Scan for the cell matching the given text and deliver its (X, Y) coordinate at center. 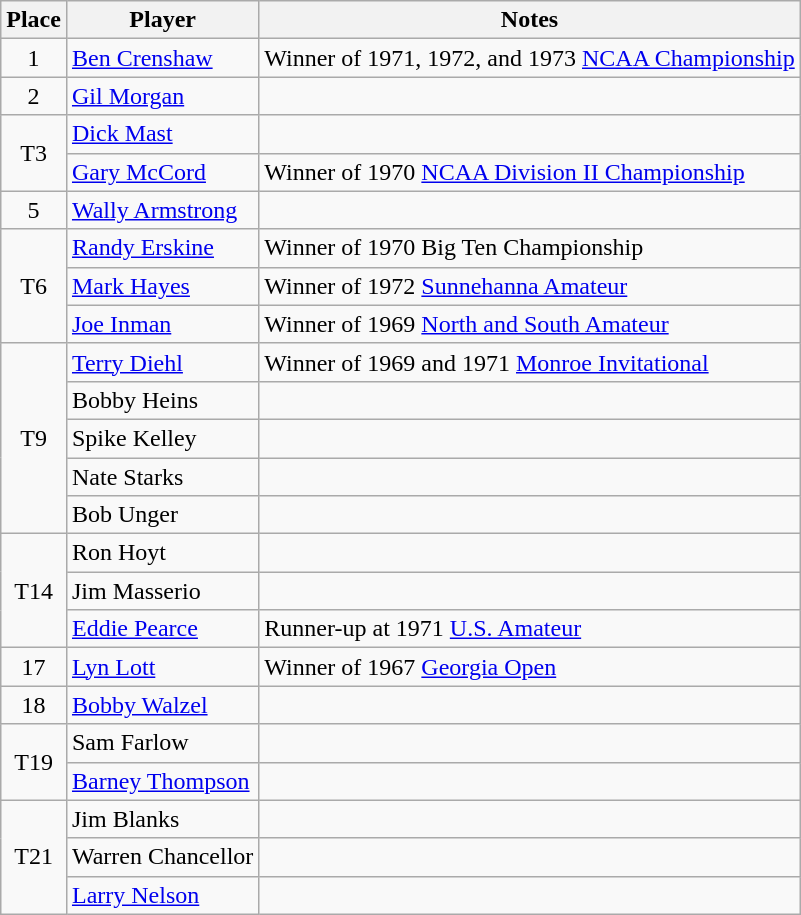
Barney Thompson (162, 781)
Dick Mast (162, 134)
Eddie Pearce (162, 629)
Nate Starks (162, 477)
Jim Blanks (162, 819)
5 (34, 210)
Winner of 1970 Big Ten Championship (530, 248)
Warren Chancellor (162, 857)
T9 (34, 438)
Bob Unger (162, 515)
Winner of 1972 Sunnehanna Amateur (530, 286)
Gary McCord (162, 172)
Bobby Walzel (162, 705)
18 (34, 705)
T6 (34, 286)
Winner of 1971, 1972, and 1973 NCAA Championship (530, 58)
Mark Hayes (162, 286)
T21 (34, 857)
Winner of 1969 North and South Amateur (530, 324)
2 (34, 96)
Spike Kelley (162, 438)
Runner-up at 1971 U.S. Amateur (530, 629)
Winner of 1967 Georgia Open (530, 667)
Randy Erskine (162, 248)
Jim Masserio (162, 591)
T3 (34, 153)
Wally Armstrong (162, 210)
Ben Crenshaw (162, 58)
T14 (34, 591)
17 (34, 667)
Lyn Lott (162, 667)
Notes (530, 20)
Bobby Heins (162, 400)
Winner of 1969 and 1971 Monroe Invitational (530, 362)
Place (34, 20)
Winner of 1970 NCAA Division II Championship (530, 172)
Joe Inman (162, 324)
Terry Diehl (162, 362)
Ron Hoyt (162, 553)
T19 (34, 762)
Sam Farlow (162, 743)
Larry Nelson (162, 895)
Player (162, 20)
1 (34, 58)
Gil Morgan (162, 96)
